Scan for the cell matching the given text and deliver its (X, Y) coordinate at center. 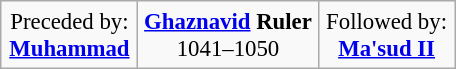
Preceded by:Muhammad (69, 35)
Ghaznavid Ruler1041–1050 (228, 35)
Followed by:Ma'sud II (387, 35)
